Determine the [X, Y] coordinate at the center of the cell enclosing the given text.  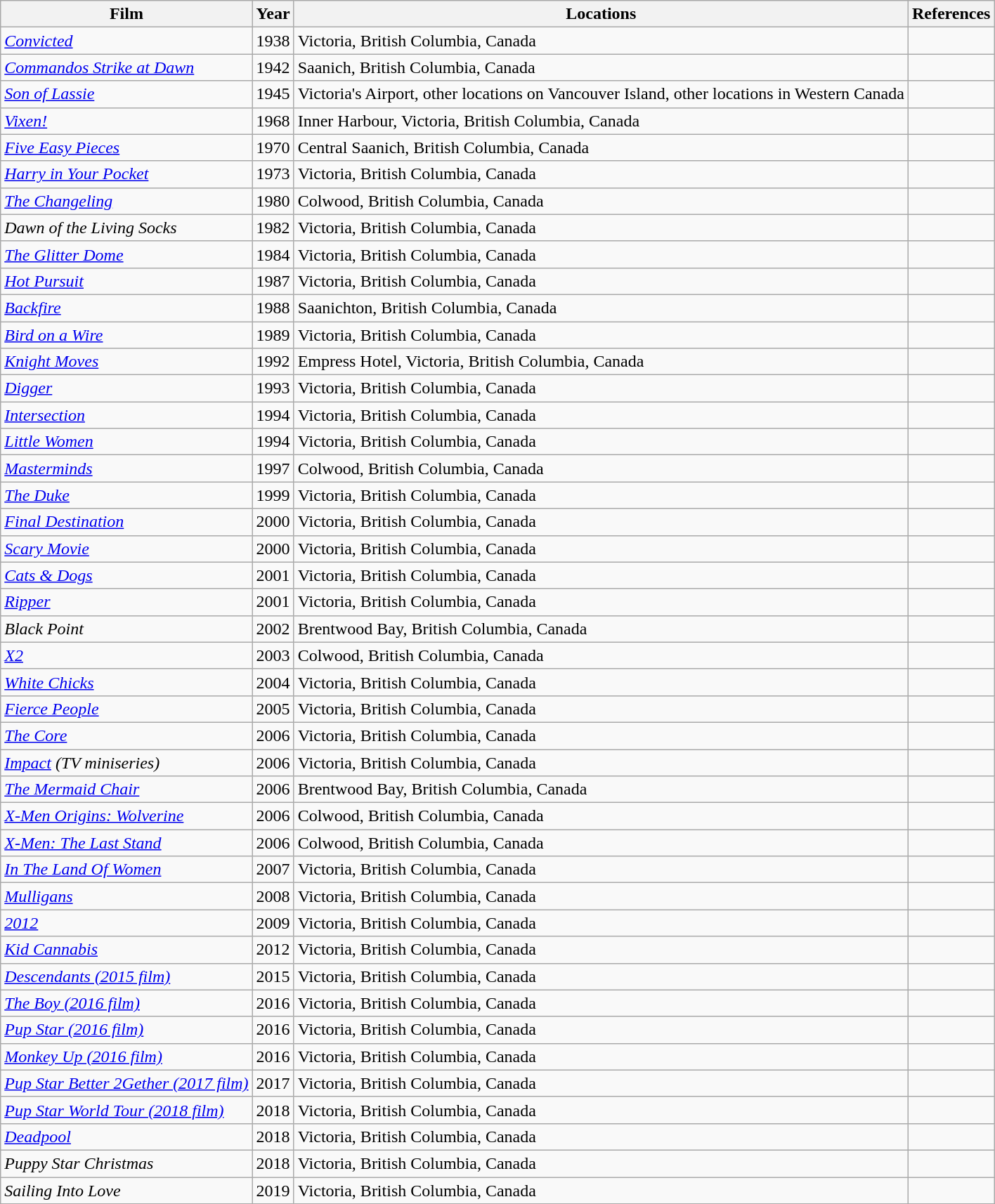
Kid Cannabis [126, 950]
1987 [273, 281]
Descendants (2015 film) [126, 976]
1988 [273, 308]
Scary Movie [126, 549]
1999 [273, 495]
The Changeling [126, 201]
Knight Moves [126, 362]
The Mermaid Chair [126, 790]
Film [126, 14]
1942 [273, 67]
1992 [273, 362]
The Boy (2016 film) [126, 1003]
Digger [126, 388]
Pup Star (2016 film) [126, 1030]
Little Women [126, 442]
Year [273, 14]
1973 [273, 174]
1997 [273, 469]
2004 [273, 682]
X-Men Origins: Wolverine [126, 816]
1980 [273, 201]
Vixen! [126, 121]
1968 [273, 121]
Final Destination [126, 522]
Fierce People [126, 709]
Son of Lassie [126, 94]
1938 [273, 41]
Backfire [126, 308]
2017 [273, 1083]
Commandos Strike at Dawn [126, 67]
Masterminds [126, 469]
Convicted [126, 41]
X-Men: The Last Stand [126, 843]
In The Land Of Women [126, 870]
Black Point [126, 629]
1993 [273, 388]
Mulligans [126, 896]
Pup Star Better 2Gether (2017 film) [126, 1083]
1982 [273, 228]
Central Saanich, British Columbia, Canada [601, 148]
Saanich, British Columbia, Canada [601, 67]
Saanichton, British Columbia, Canada [601, 308]
2008 [273, 896]
Locations [601, 14]
1989 [273, 335]
Impact (TV miniseries) [126, 762]
1984 [273, 254]
Bird on a Wire [126, 335]
Puppy Star Christmas [126, 1163]
Dawn of the Living Socks [126, 228]
White Chicks [126, 682]
Inner Harbour, Victoria, British Columbia, Canada [601, 121]
Hot Pursuit [126, 281]
Cats & Dogs [126, 575]
Monkey Up (2016 film) [126, 1056]
1945 [273, 94]
Pup Star World Tour (2018 film) [126, 1110]
The Glitter Dome [126, 254]
X2 [126, 655]
2009 [273, 923]
Harry in Your Pocket [126, 174]
Deadpool [126, 1137]
Empress Hotel, Victoria, British Columbia, Canada [601, 362]
Sailing Into Love [126, 1191]
Ripper [126, 602]
2007 [273, 870]
2005 [273, 709]
Five Easy Pieces [126, 148]
2002 [273, 629]
2015 [273, 976]
The Core [126, 735]
2019 [273, 1191]
References [951, 14]
2003 [273, 655]
Victoria's Airport, other locations on Vancouver Island, other locations in Western Canada [601, 94]
The Duke [126, 495]
1970 [273, 148]
Intersection [126, 415]
